Return the (x, y) coordinate for the center point of the cell that contains the specified text.  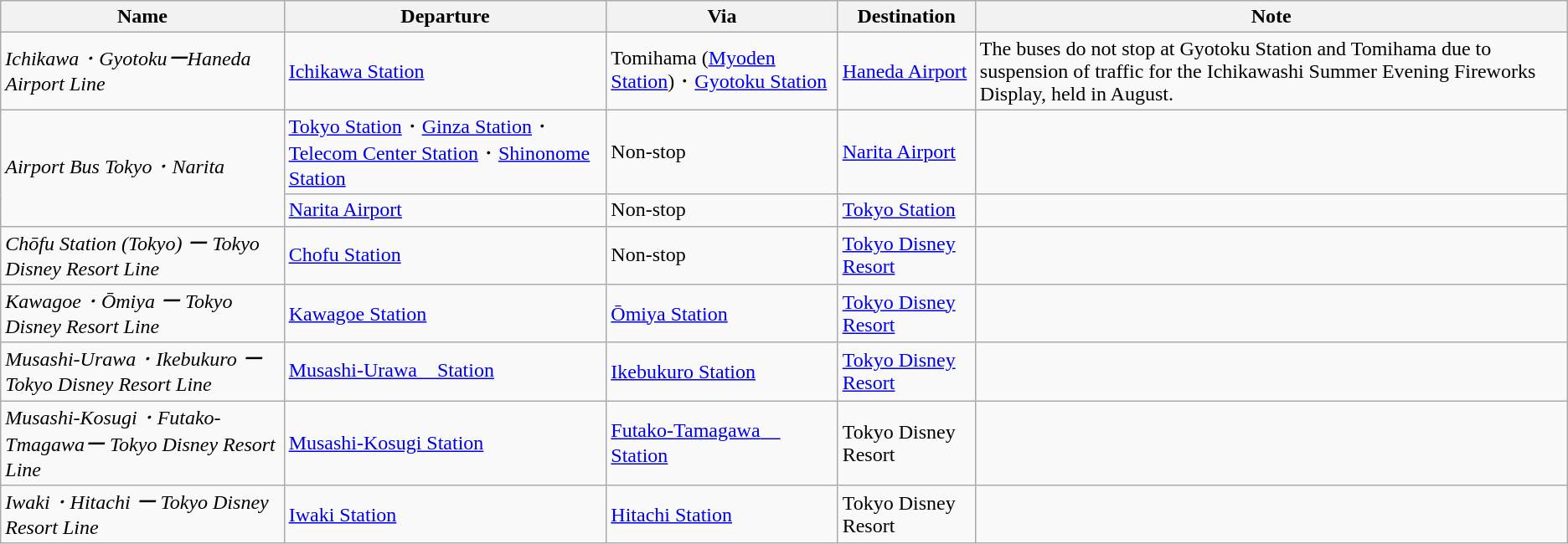
Ikebukuro Station (722, 372)
Ōmiya Station (722, 314)
Musashi-Urawa Station (446, 372)
Departure (446, 17)
Hitachi Station (722, 515)
Chōfu Station (Tokyo) ー Tokyo Disney Resort Line (142, 255)
Note (1271, 17)
Chofu Station (446, 255)
Iwaki・Hitachi ー Tokyo Disney Resort Line (142, 515)
Tokyo Station・Ginza Station・Telecom Center Station・Shinonome Station (446, 152)
Iwaki Station (446, 515)
Destination (906, 17)
Futako-Tamagawa Station (722, 444)
Airport Bus Tokyo・Narita (142, 167)
Haneda Airport (906, 71)
Ichikawa・GyotokuーHaneda Airport Line (142, 71)
Name (142, 17)
Musashi-Kosugi Station (446, 444)
Tomihama (Myoden Station)・Gyotoku Station (722, 71)
Musashi-Urawa・Ikebukuro ー Tokyo Disney Resort Line (142, 372)
Via (722, 17)
Musashi-Kosugi・Futako-Tmagawaー Tokyo Disney Resort Line (142, 444)
Kawagoe Station (446, 314)
Kawagoe・Ōmiya ー Tokyo Disney Resort Line (142, 314)
Tokyo Station (906, 210)
Ichikawa Station (446, 71)
